Determine the [x, y] coordinate at the center of the cell enclosing the given text.  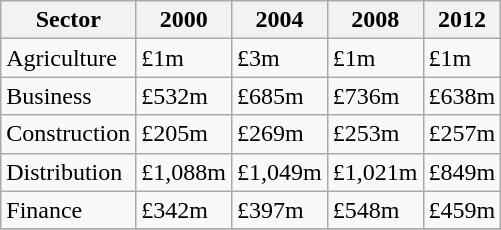
£253m [375, 134]
Business [68, 96]
£3m [280, 58]
2004 [280, 20]
£1,049m [280, 172]
£548m [375, 210]
£1,021m [375, 172]
£205m [184, 134]
Construction [68, 134]
Distribution [68, 172]
2000 [184, 20]
Agriculture [68, 58]
£397m [280, 210]
£736m [375, 96]
£269m [280, 134]
Sector [68, 20]
£849m [462, 172]
£1,088m [184, 172]
£685m [280, 96]
£532m [184, 96]
£638m [462, 96]
£459m [462, 210]
2008 [375, 20]
£257m [462, 134]
Finance [68, 210]
£342m [184, 210]
2012 [462, 20]
